Scan for the cell matching the given text and deliver its [X, Y] coordinate at center. 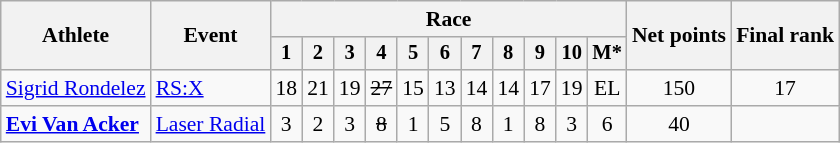
RS:X [211, 88]
Laser Radial [211, 124]
Event [211, 36]
7 [477, 54]
M* [606, 54]
Net points [679, 36]
10 [572, 54]
Athlete [76, 36]
Sigrid Rondelez [76, 88]
EL [606, 88]
15 [413, 88]
27 [382, 88]
Race [448, 19]
13 [445, 88]
21 [318, 88]
40 [679, 124]
150 [679, 88]
Evi Van Acker [76, 124]
4 [382, 54]
18 [286, 88]
9 [540, 54]
Final rank [785, 36]
